From the cell containing the given text, extract its center point as (X, Y) coordinate. 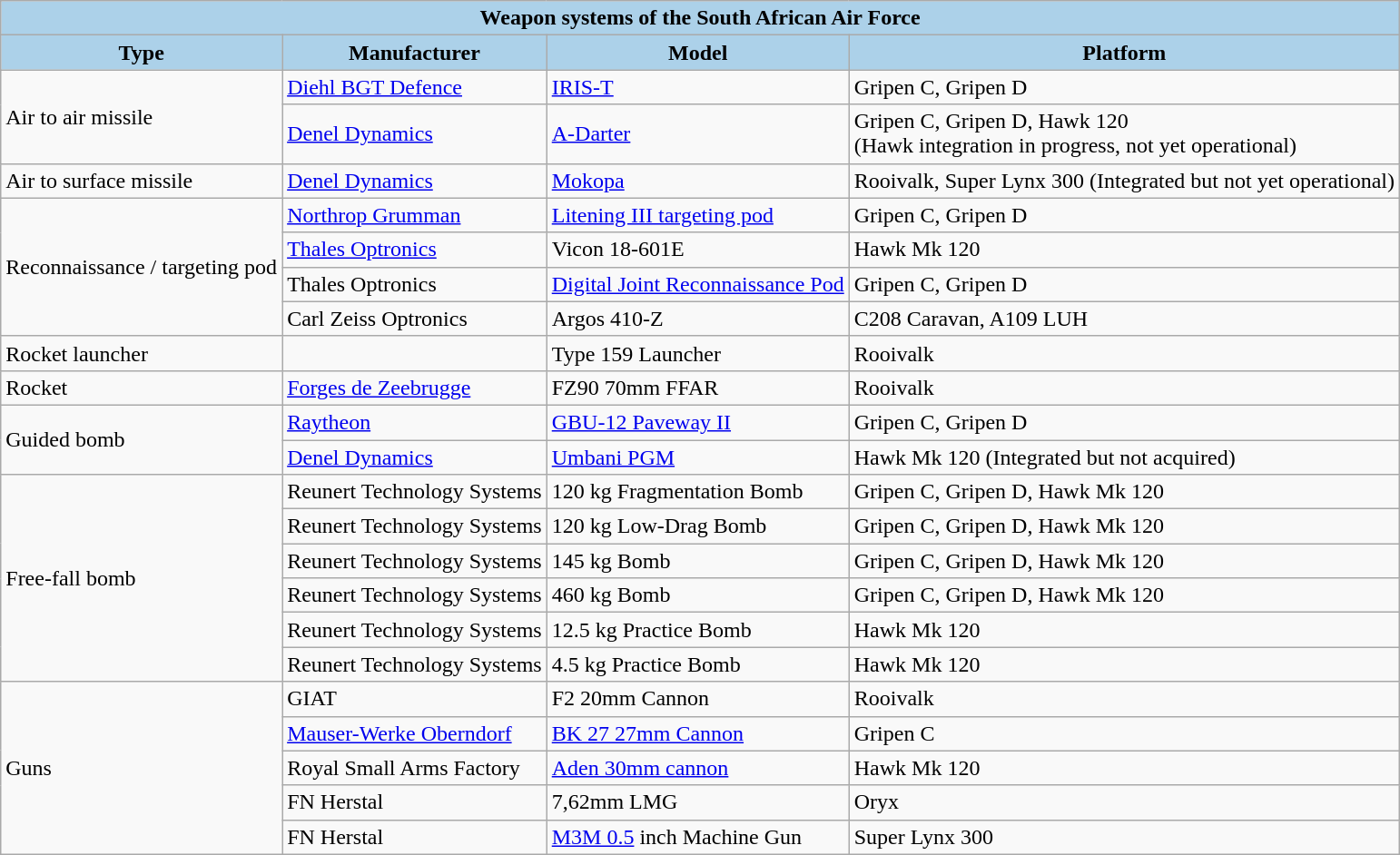
Forges de Zeebrugge (415, 388)
460 kg Bomb (697, 595)
Umbani PGM (697, 457)
Royal Small Arms Factory (415, 768)
Model (697, 53)
Rooivalk, Super Lynx 300 (Integrated but not yet operational) (1124, 181)
Guns (142, 768)
Type (142, 53)
Aden 30mm cannon (697, 768)
12.5 kg Practice Bomb (697, 630)
Weapon systems of the South African Air Force (701, 18)
Super Lynx 300 (1124, 837)
F2 20mm Cannon (697, 699)
Digital Joint Reconnaissance Pod (697, 284)
120 kg Low-Drag Bomb (697, 526)
Rocket launcher (142, 353)
BK 27 27mm Cannon (697, 733)
Air to surface missile (142, 181)
Guided bomb (142, 439)
Gripen C, Gripen D, Hawk 120(Hawk integration in progress, not yet operational) (1124, 134)
Air to air missile (142, 116)
Oryx (1124, 802)
Manufacturer (415, 53)
Free-fall bomb (142, 578)
Type 159 Launcher (697, 353)
Platform (1124, 53)
Hawk Mk 120 (Integrated but not acquired) (1124, 457)
FZ90 70mm FFAR (697, 388)
Northrop Grumman (415, 215)
7,62mm LMG (697, 802)
4.5 kg Practice Bomb (697, 664)
Raytheon (415, 422)
Diehl BGT Defence (415, 87)
Mauser-Werke Oberndorf (415, 733)
Litening III targeting pod (697, 215)
Vicon 18-601E (697, 250)
GBU-12 Paveway II (697, 422)
Reconnaissance / targeting pod (142, 267)
Rocket (142, 388)
120 kg Fragmentation Bomb (697, 492)
Carl Zeiss Optronics (415, 319)
M3M 0.5 inch Machine Gun (697, 837)
145 kg Bomb (697, 561)
Argos 410-Z (697, 319)
A-Darter (697, 134)
GIAT (415, 699)
Mokopa (697, 181)
IRIS-T (697, 87)
C208 Caravan, A109 LUH (1124, 319)
Gripen C (1124, 733)
